Extract the [x, y] coordinate from the center of the cell holding the provided text.  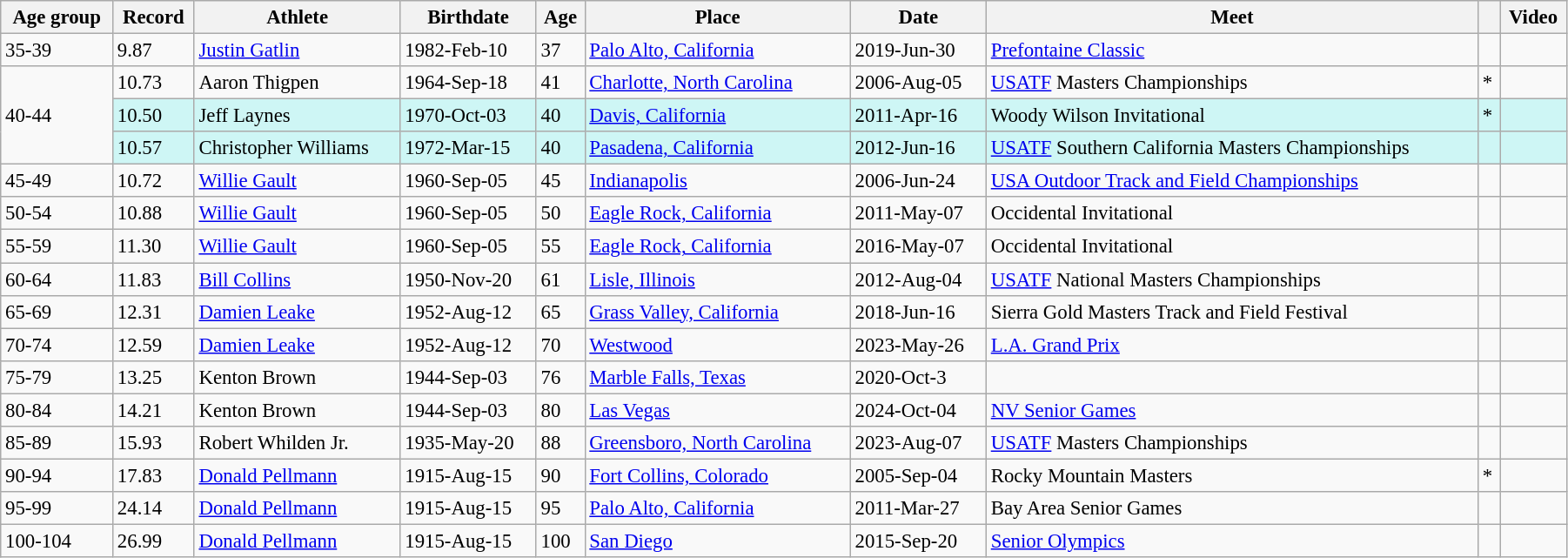
2012-Aug-04 [918, 279]
Place [717, 17]
Pasadena, California [717, 148]
80-84 [57, 410]
35-39 [57, 50]
1950-Nov-20 [468, 279]
Justin Gatlin [298, 50]
Marble Falls, Texas [717, 377]
10.73 [154, 83]
1972-Mar-15 [468, 148]
70 [560, 345]
75-79 [57, 377]
40-44 [57, 115]
9.87 [154, 50]
50 [560, 213]
Age group [57, 17]
Video [1533, 17]
Greensboro, North Carolina [717, 443]
95 [560, 508]
Westwood [717, 345]
Aaron Thigpen [298, 83]
Birthdate [468, 17]
Meet [1232, 17]
11.30 [154, 246]
76 [560, 377]
Prefontaine Classic [1232, 50]
NV Senior Games [1232, 410]
Fort Collins, Colorado [717, 475]
10.88 [154, 213]
2020-Oct-3 [918, 377]
Indianapolis [717, 181]
17.83 [154, 475]
2012-Jun-16 [918, 148]
12.59 [154, 345]
55 [560, 246]
USA Outdoor Track and Field Championships [1232, 181]
Jeff Laynes [298, 116]
Robert Whilden Jr. [298, 443]
USATF National Masters Championships [1232, 279]
USATF Southern California Masters Championships [1232, 148]
95-99 [57, 508]
1982-Feb-10 [468, 50]
13.25 [154, 377]
Christopher Williams [298, 148]
Davis, California [717, 116]
60-64 [57, 279]
2011-Mar-27 [918, 508]
Charlotte, North Carolina [717, 83]
61 [560, 279]
Athlete [298, 17]
Grass Valley, California [717, 312]
Woody Wilson Invitational [1232, 116]
Rocky Mountain Masters [1232, 475]
2011-Apr-16 [918, 116]
14.21 [154, 410]
41 [560, 83]
85-89 [57, 443]
Bill Collins [298, 279]
Age [560, 17]
11.83 [154, 279]
12.31 [154, 312]
88 [560, 443]
90-94 [57, 475]
1935-May-20 [468, 443]
2016-May-07 [918, 246]
50-54 [57, 213]
1964-Sep-18 [468, 83]
45-49 [57, 181]
2015-Sep-20 [918, 541]
65-69 [57, 312]
2006-Jun-24 [918, 181]
37 [560, 50]
55-59 [57, 246]
100 [560, 541]
Senior Olympics [1232, 541]
15.93 [154, 443]
2023-May-26 [918, 345]
2023-Aug-07 [918, 443]
2024-Oct-04 [918, 410]
2005-Sep-04 [918, 475]
90 [560, 475]
Sierra Gold Masters Track and Field Festival [1232, 312]
24.14 [154, 508]
Las Vegas [717, 410]
100-104 [57, 541]
Lisle, Illinois [717, 279]
2011-May-07 [918, 213]
2019-Jun-30 [918, 50]
10.72 [154, 181]
10.50 [154, 116]
2006-Aug-05 [918, 83]
San Diego [717, 541]
2018-Jun-16 [918, 312]
45 [560, 181]
1970-Oct-03 [468, 116]
Record [154, 17]
L.A. Grand Prix [1232, 345]
70-74 [57, 345]
65 [560, 312]
26.99 [154, 541]
80 [560, 410]
Bay Area Senior Games [1232, 508]
10.57 [154, 148]
Date [918, 17]
